Scan for the cell matching the given text and deliver its (x, y) coordinate at center. 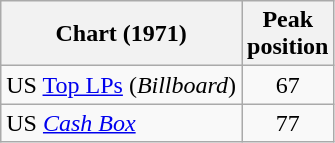
US Cash Box (122, 123)
67 (288, 85)
77 (288, 123)
Chart (1971) (122, 34)
US Top LPs (Billboard) (122, 85)
Peakposition (288, 34)
